Determine the [x, y] coordinate at the center of the cell enclosing the given text.  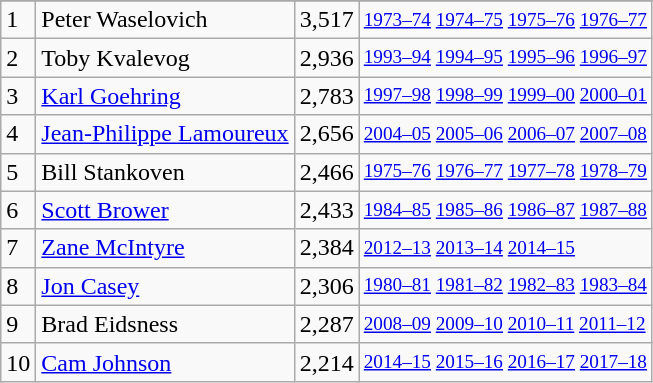
Peter Waselovich [165, 20]
2004–05 2005–06 2006–07 2007–08 [505, 134]
1980–81 1981–82 1982–83 1983–84 [505, 286]
2008–09 2009–10 2010–11 2011–12 [505, 324]
2 [18, 58]
2014–15 2015–16 2016–17 2017–18 [505, 362]
1993–94 1994–95 1995–96 1996–97 [505, 58]
7 [18, 248]
3,517 [326, 20]
Zane McIntyre [165, 248]
Jon Casey [165, 286]
5 [18, 172]
1 [18, 20]
Scott Brower [165, 210]
Jean-Philippe Lamoureux [165, 134]
Toby Kvalevog [165, 58]
2,306 [326, 286]
Cam Johnson [165, 362]
2,466 [326, 172]
1973–74 1974–75 1975–76 1976–77 [505, 20]
2,783 [326, 96]
10 [18, 362]
2,384 [326, 248]
6 [18, 210]
4 [18, 134]
2,656 [326, 134]
1997–98 1998–99 1999–00 2000–01 [505, 96]
9 [18, 324]
2,287 [326, 324]
1984–85 1985–86 1986–87 1987–88 [505, 210]
Karl Goehring [165, 96]
2,214 [326, 362]
8 [18, 286]
1975–76 1976–77 1977–78 1978–79 [505, 172]
2012–13 2013–14 2014–15 [505, 248]
3 [18, 96]
2,433 [326, 210]
2,936 [326, 58]
Brad Eidsness [165, 324]
Bill Stankoven [165, 172]
